Pinpoint the cell where the given text exists, returning its [X, Y] midpoint coordinate. 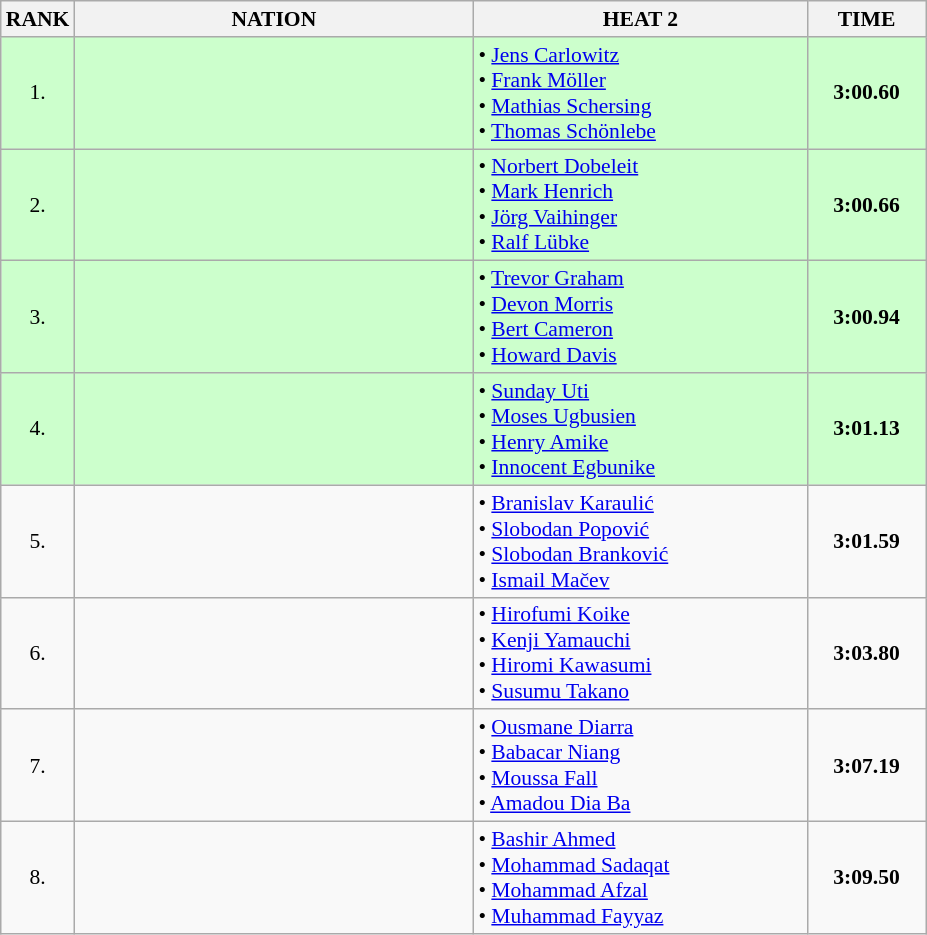
TIME [866, 19]
• Ousmane Diarra• Babacar Niang• Moussa Fall• Amadou Dia Ba [640, 766]
• Sunday Uti• Moses Ugbusien• Henry Amike• Innocent Egbunike [640, 429]
NATION [274, 19]
HEAT 2 [640, 19]
7. [38, 766]
• Branislav Karaulić• Slobodan Popović• Slobodan Branković• Ismail Mačev [640, 541]
8. [38, 878]
3:00.60 [866, 93]
• Bashir Ahmed• Mohammad Sadaqat• Mohammad Afzal• Muhammad Fayyaz [640, 878]
1. [38, 93]
5. [38, 541]
6. [38, 653]
• Hirofumi Koike• Kenji Yamauchi• Hiromi Kawasumi• Susumu Takano [640, 653]
2. [38, 205]
RANK [38, 19]
3. [38, 317]
3:00.94 [866, 317]
3:03.80 [866, 653]
3:00.66 [866, 205]
• Jens Carlowitz• Frank Möller• Mathias Schersing• Thomas Schönlebe [640, 93]
3:01.59 [866, 541]
4. [38, 429]
3:01.13 [866, 429]
• Norbert Dobeleit• Mark Henrich• Jörg Vaihinger• Ralf Lübke [640, 205]
3:07.19 [866, 766]
• Trevor Graham• Devon Morris• Bert Cameron• Howard Davis [640, 317]
3:09.50 [866, 878]
